Determine the (x, y) coordinate at the center of the cell enclosing the given text.  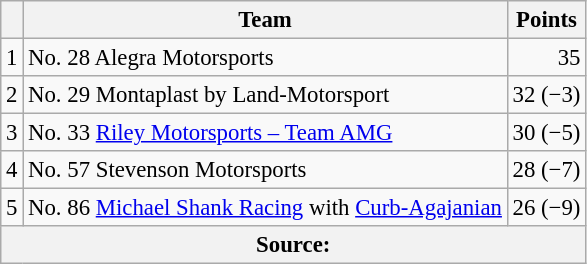
1 (12, 58)
4 (12, 170)
32 (−3) (546, 95)
No. 28 Alegra Motorsports (265, 58)
28 (−7) (546, 170)
Points (546, 20)
3 (12, 133)
35 (546, 58)
26 (−9) (546, 208)
No. 33 Riley Motorsports – Team AMG (265, 133)
No. 57 Stevenson Motorsports (265, 170)
Source: (294, 245)
30 (−5) (546, 133)
Team (265, 20)
No. 86 Michael Shank Racing with Curb-Agajanian (265, 208)
2 (12, 95)
No. 29 Montaplast by Land-Motorsport (265, 95)
5 (12, 208)
